Locate the cell with the specified text and output its (X, Y) center coordinate. 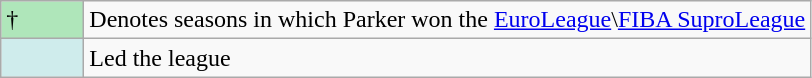
Denotes seasons in which Parker won the EuroLeague\FIBA SuproLeague (448, 20)
† (42, 20)
Led the league (448, 58)
